Detect which cell encompasses the target text, then output its [X, Y] center coordinate. 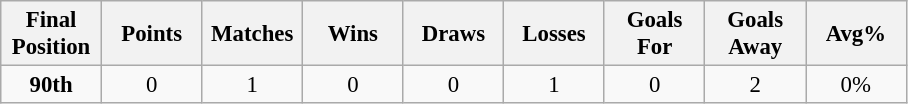
Wins [354, 34]
Draws [454, 34]
Avg% [856, 34]
2 [756, 85]
Goals For [654, 34]
90th [52, 85]
Final Position [52, 34]
Losses [554, 34]
Matches [252, 34]
0% [856, 85]
Points [152, 34]
Goals Away [756, 34]
